Detect which cell encompasses the target text, then output its (X, Y) center coordinate. 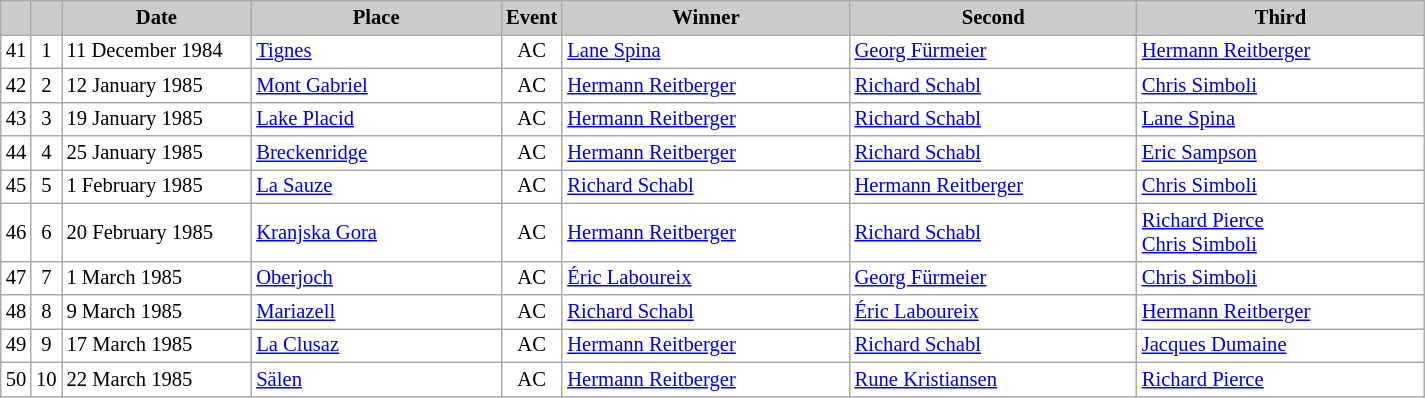
Kranjska Gora (376, 232)
45 (16, 186)
Event (532, 17)
12 January 1985 (157, 85)
Date (157, 17)
20 February 1985 (157, 232)
Sälen (376, 379)
17 March 1985 (157, 345)
Jacques Dumaine (1280, 345)
9 (46, 345)
Mariazell (376, 311)
Mont Gabriel (376, 85)
Rune Kristiansen (994, 379)
Eric Sampson (1280, 153)
6 (46, 232)
8 (46, 311)
1 March 1985 (157, 278)
19 January 1985 (157, 119)
48 (16, 311)
7 (46, 278)
1 (46, 51)
La Clusaz (376, 345)
4 (46, 153)
Breckenridge (376, 153)
2 (46, 85)
Place (376, 17)
49 (16, 345)
Second (994, 17)
Richard Pierce Chris Simboli (1280, 232)
43 (16, 119)
Oberjoch (376, 278)
Tignes (376, 51)
11 December 1984 (157, 51)
25 January 1985 (157, 153)
46 (16, 232)
Lake Placid (376, 119)
9 March 1985 (157, 311)
44 (16, 153)
41 (16, 51)
50 (16, 379)
47 (16, 278)
5 (46, 186)
Winner (706, 17)
22 March 1985 (157, 379)
La Sauze (376, 186)
Third (1280, 17)
3 (46, 119)
Richard Pierce (1280, 379)
42 (16, 85)
1 February 1985 (157, 186)
10 (46, 379)
